From the cell containing the given text, extract its center point as [X, Y] coordinate. 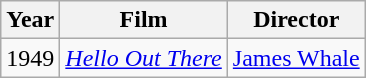
Film [144, 20]
James Whale [296, 58]
Director [296, 20]
Hello Out There [144, 58]
1949 [30, 58]
Year [30, 20]
